Search for the cell housing the specified text and yield its (X, Y) center coordinate. 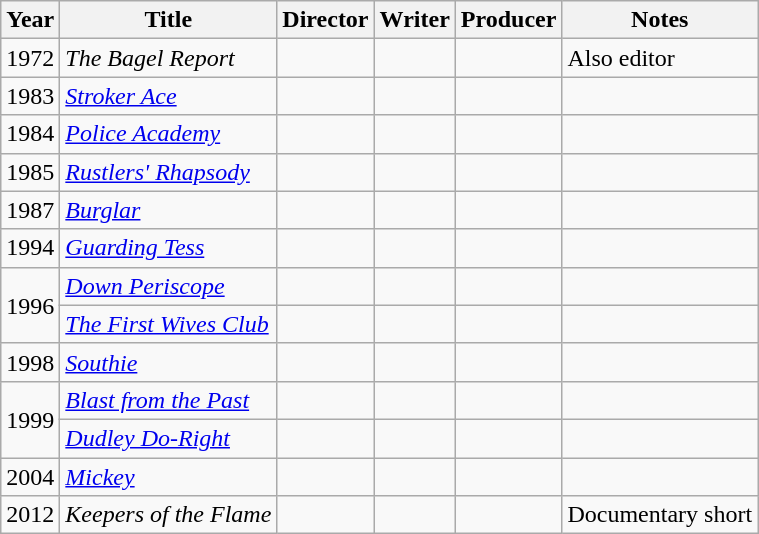
2004 (30, 477)
1972 (30, 58)
1996 (30, 305)
Blast from the Past (168, 400)
1983 (30, 96)
1984 (30, 134)
Rustlers' Rhapsody (168, 172)
The First Wives Club (168, 324)
1985 (30, 172)
Down Periscope (168, 286)
1994 (30, 248)
The Bagel Report (168, 58)
Writer (414, 20)
Director (326, 20)
Also editor (660, 58)
1987 (30, 210)
Burglar (168, 210)
Police Academy (168, 134)
Mickey (168, 477)
Documentary short (660, 515)
Guarding Tess (168, 248)
2012 (30, 515)
Notes (660, 20)
1998 (30, 362)
Dudley Do-Right (168, 438)
Southie (168, 362)
Keepers of the Flame (168, 515)
Year (30, 20)
1999 (30, 419)
Stroker Ace (168, 96)
Title (168, 20)
Producer (508, 20)
